Output the (x, y) coordinate of the center of the cell containing the given text.  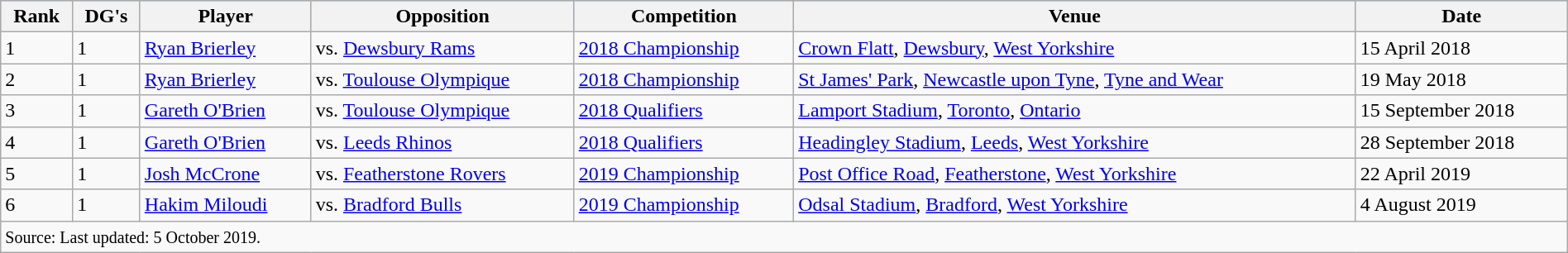
vs. Featherstone Rovers (442, 174)
vs. Leeds Rhinos (442, 142)
vs. Dewsbury Rams (442, 48)
Josh McCrone (225, 174)
3 (36, 111)
Player (225, 17)
4 (36, 142)
Source: Last updated: 5 October 2019. (784, 236)
St James' Park, Newcastle upon Tyne, Tyne and Wear (1075, 79)
DG's (107, 17)
Crown Flatt, Dewsbury, West Yorkshire (1075, 48)
Lamport Stadium, Toronto, Ontario (1075, 111)
22 April 2019 (1461, 174)
Date (1461, 17)
Post Office Road, Featherstone, West Yorkshire (1075, 174)
28 September 2018 (1461, 142)
Rank (36, 17)
Odsal Stadium, Bradford, West Yorkshire (1075, 205)
15 September 2018 (1461, 111)
19 May 2018 (1461, 79)
6 (36, 205)
5 (36, 174)
15 April 2018 (1461, 48)
Opposition (442, 17)
Venue (1075, 17)
Hakim Miloudi (225, 205)
Headingley Stadium, Leeds, West Yorkshire (1075, 142)
vs. Bradford Bulls (442, 205)
4 August 2019 (1461, 205)
Competition (684, 17)
2 (36, 79)
